For the text-containing cell, return its midpoint in [x, y] coordinate format. 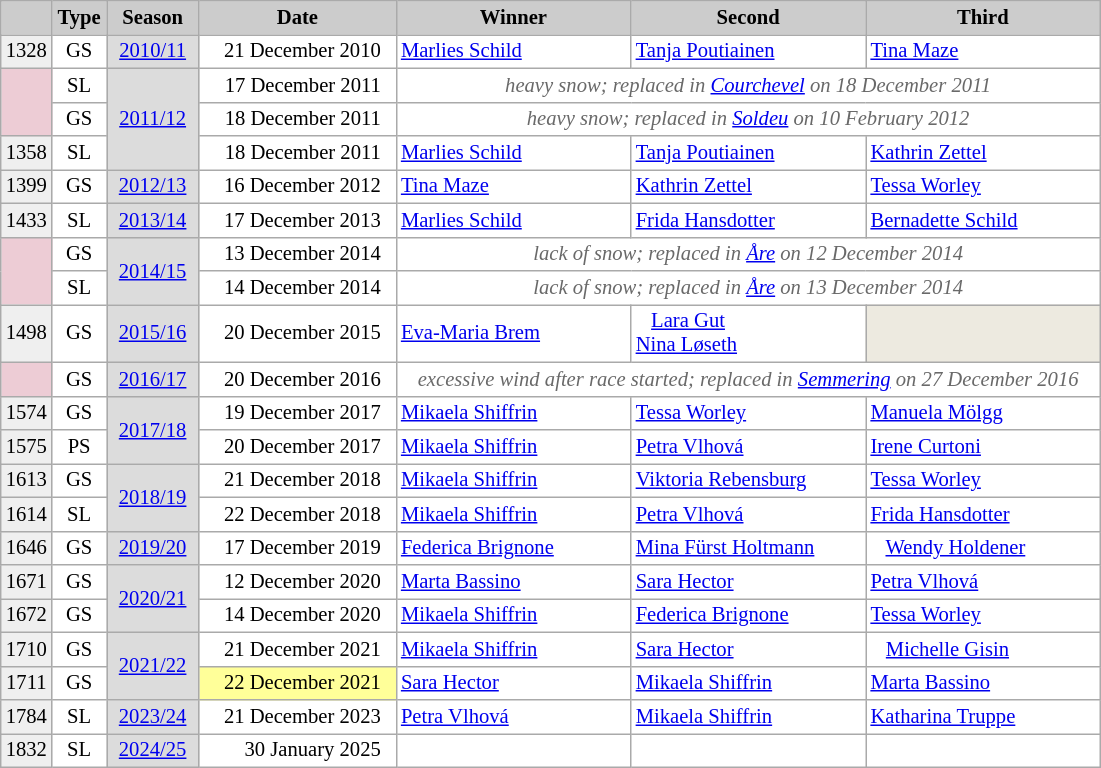
1433 [26, 220]
16 December 2012 [298, 186]
Viktoria Rebensburg [748, 480]
20 December 2015 [298, 333]
Season [152, 17]
Bernadette Schild [984, 220]
heavy snow; replaced in Soldeu on 10 February 2012 [748, 119]
1832 [26, 750]
Michelle Gisin [984, 649]
PS [80, 447]
1574 [26, 413]
22 December 2021 [298, 683]
2017/18 [152, 430]
Lara Gut Nina Løseth [748, 333]
13 December 2014 [298, 254]
19 December 2017 [298, 413]
1575 [26, 447]
Manuela Mölgg [984, 413]
Second [748, 17]
14 December 2020 [298, 615]
14 December 2014 [298, 287]
1613 [26, 480]
2011/12 [152, 118]
Wendy Holdener [984, 548]
2023/24 [152, 717]
17 December 2011 [298, 85]
2019/20 [152, 548]
2020/21 [152, 598]
2018/19 [152, 497]
1399 [26, 186]
1614 [26, 514]
Type [80, 17]
lack of snow; replaced in Åre on 12 December 2014 [748, 254]
21 December 2023 [298, 717]
20 December 2016 [298, 379]
1672 [26, 615]
2024/25 [152, 750]
Third [984, 17]
17 December 2019 [298, 548]
Eva-Maria Brem [514, 333]
Date [298, 17]
excessive wind after race started; replaced in Semmering on 27 December 2016 [748, 379]
2013/14 [152, 220]
2021/22 [152, 666]
1358 [26, 153]
1710 [26, 649]
2016/17 [152, 379]
Irene Curtoni [984, 447]
heavy snow; replaced in Courchevel on 18 December 2011 [748, 85]
Mina Fürst Holtmann [748, 548]
1671 [26, 581]
Katharina Truppe [984, 717]
2012/13 [152, 186]
21 December 2021 [298, 649]
12 December 2020 [298, 581]
20 December 2017 [298, 447]
2014/15 [152, 271]
1646 [26, 548]
21 December 2010 [298, 51]
1711 [26, 683]
2015/16 [152, 333]
1784 [26, 717]
Winner [514, 17]
30 January 2025 [298, 750]
2010/11 [152, 51]
17 December 2013 [298, 220]
1498 [26, 333]
21 December 2018 [298, 480]
lack of snow; replaced in Åre on 13 December 2014 [748, 287]
1328 [26, 51]
22 December 2018 [298, 514]
